Find where the given text appears and provide that cell's center as (X, Y) coordinate. 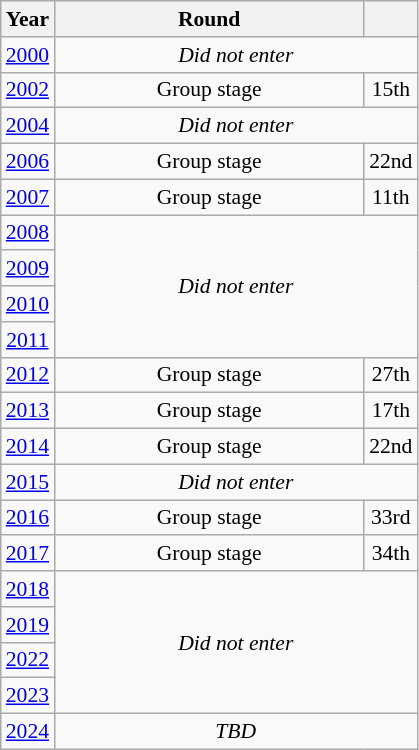
2016 (28, 518)
2012 (28, 375)
2019 (28, 625)
33rd (390, 518)
Round (209, 19)
2018 (28, 589)
11th (390, 197)
2000 (28, 55)
2010 (28, 304)
2007 (28, 197)
34th (390, 554)
15th (390, 90)
2014 (28, 447)
27th (390, 375)
2013 (28, 411)
2011 (28, 340)
2022 (28, 660)
2002 (28, 90)
Year (28, 19)
2024 (28, 732)
2004 (28, 126)
TBD (236, 732)
2009 (28, 269)
2017 (28, 554)
2015 (28, 482)
17th (390, 411)
2006 (28, 162)
2008 (28, 233)
2023 (28, 696)
